Pinpoint the cell where the given text exists, returning its (x, y) midpoint coordinate. 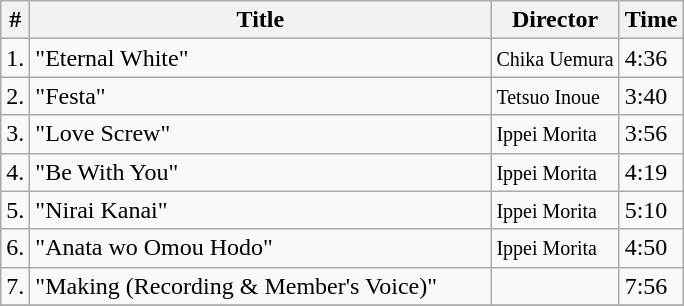
Chika Uemura (555, 58)
3:56 (651, 134)
"Nirai Kanai" (260, 210)
"Eternal White" (260, 58)
4:50 (651, 248)
6. (16, 248)
3:40 (651, 96)
"Love Screw" (260, 134)
"Festa" (260, 96)
"Making (Recording & Member's Voice)" (260, 286)
4. (16, 172)
3. (16, 134)
5:10 (651, 210)
Title (260, 20)
Director (555, 20)
4:36 (651, 58)
2. (16, 96)
7:56 (651, 286)
5. (16, 210)
"Be With You" (260, 172)
# (16, 20)
4:19 (651, 172)
Time (651, 20)
"Anata wo Omou Hodo" (260, 248)
Tetsuo Inoue (555, 96)
7. (16, 286)
1. (16, 58)
